Search for the cell housing the specified text and yield its [X, Y] center coordinate. 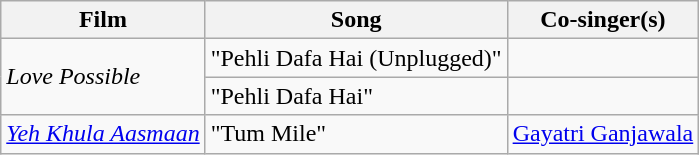
Film [103, 20]
Song [356, 20]
Co-singer(s) [603, 20]
Yeh Khula Aasmaan [103, 134]
Gayatri Ganjawala [603, 134]
"Pehli Dafa Hai" [356, 96]
Love Possible [103, 77]
"Tum Mile" [356, 134]
"Pehli Dafa Hai (Unplugged)" [356, 58]
